Return the (x, y) coordinate for the center point of the cell that contains the specified text.  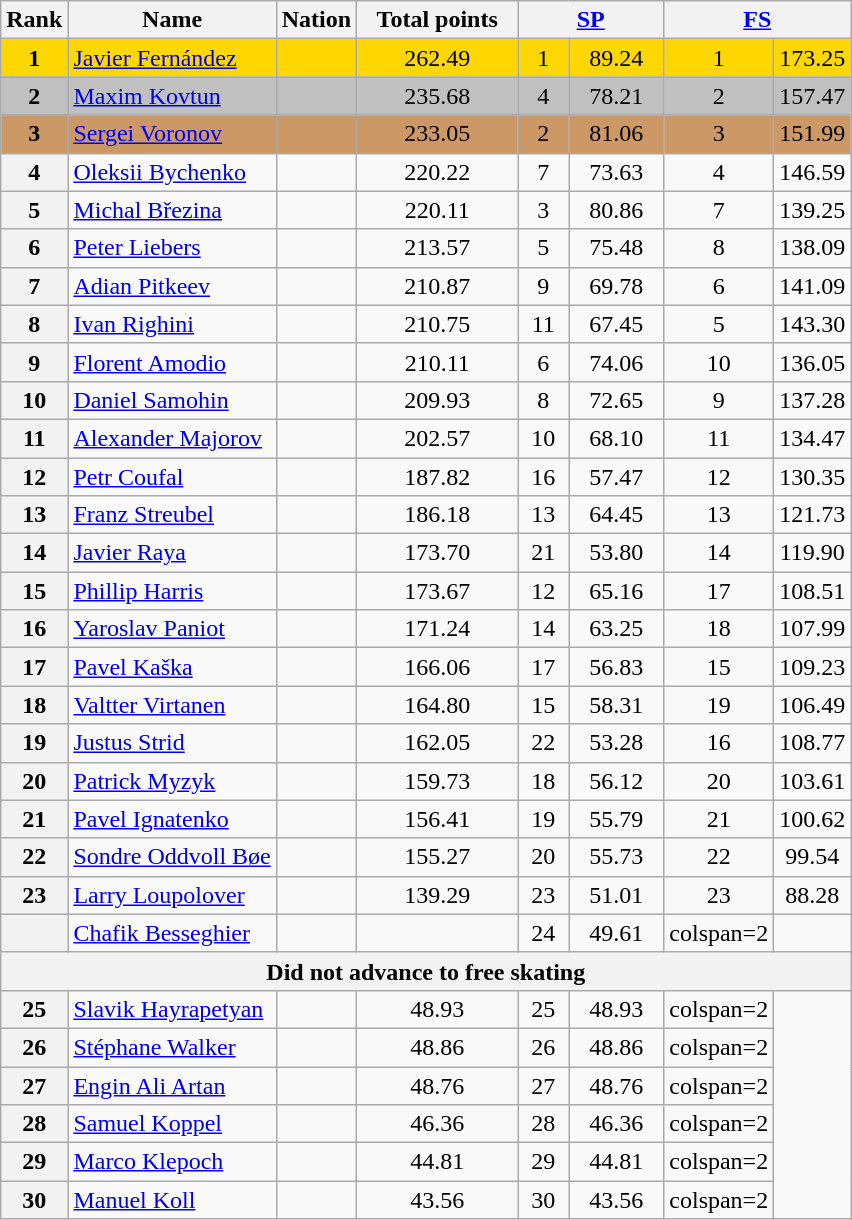
159.73 (438, 781)
Manuel Koll (172, 1200)
74.06 (616, 362)
Rank (34, 20)
Sondre Oddvoll Bøe (172, 857)
69.78 (616, 286)
108.51 (812, 591)
146.59 (812, 172)
75.48 (616, 248)
Daniel Samohin (172, 400)
Oleksii Bychenko (172, 172)
210.11 (438, 362)
64.45 (616, 515)
107.99 (812, 629)
235.68 (438, 96)
99.54 (812, 857)
137.28 (812, 400)
Javier Fernández (172, 58)
Pavel Ignatenko (172, 819)
FS (758, 20)
119.90 (812, 553)
58.31 (616, 705)
73.63 (616, 172)
Phillip Harris (172, 591)
109.23 (812, 667)
106.49 (812, 705)
173.67 (438, 591)
Patrick Myzyk (172, 781)
Justus Strid (172, 743)
103.61 (812, 781)
210.87 (438, 286)
SP (591, 20)
173.25 (812, 58)
166.06 (438, 667)
55.73 (616, 857)
Javier Raya (172, 553)
56.12 (616, 781)
202.57 (438, 438)
138.09 (812, 248)
Ivan Righini (172, 324)
262.49 (438, 58)
Chafik Besseghier (172, 933)
72.65 (616, 400)
100.62 (812, 819)
156.41 (438, 819)
Stéphane Walker (172, 1047)
Larry Loupolover (172, 895)
209.93 (438, 400)
173.70 (438, 553)
Engin Ali Artan (172, 1085)
213.57 (438, 248)
Yaroslav Paniot (172, 629)
Florent Amodio (172, 362)
Slavik Hayrapetyan (172, 1009)
151.99 (812, 134)
51.01 (616, 895)
134.47 (812, 438)
Peter Liebers (172, 248)
55.79 (616, 819)
157.47 (812, 96)
139.29 (438, 895)
49.61 (616, 933)
56.83 (616, 667)
162.05 (438, 743)
Adian Pitkeev (172, 286)
Michal Březina (172, 210)
53.28 (616, 743)
68.10 (616, 438)
121.73 (812, 515)
67.45 (616, 324)
24 (544, 933)
81.06 (616, 134)
Did not advance to free skating (426, 971)
Name (172, 20)
80.86 (616, 210)
233.05 (438, 134)
171.24 (438, 629)
Total points (438, 20)
141.09 (812, 286)
Sergei Voronov (172, 134)
Franz Streubel (172, 515)
143.30 (812, 324)
187.82 (438, 477)
63.25 (616, 629)
57.47 (616, 477)
78.21 (616, 96)
164.80 (438, 705)
88.28 (812, 895)
Valtter Virtanen (172, 705)
Maxim Kovtun (172, 96)
139.25 (812, 210)
Marco Klepoch (172, 1162)
Samuel Koppel (172, 1124)
89.24 (616, 58)
Pavel Kaška (172, 667)
Petr Coufal (172, 477)
220.22 (438, 172)
136.05 (812, 362)
155.27 (438, 857)
65.16 (616, 591)
Alexander Majorov (172, 438)
186.18 (438, 515)
108.77 (812, 743)
130.35 (812, 477)
53.80 (616, 553)
220.11 (438, 210)
210.75 (438, 324)
Nation (316, 20)
